Determine the [x, y] coordinate at the center of the cell enclosing the given text.  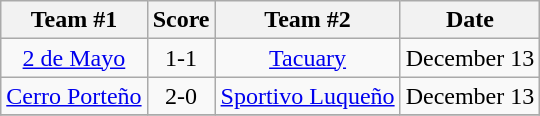
Date [470, 20]
1-1 [181, 58]
Team #2 [308, 20]
Tacuary [308, 58]
Score [181, 20]
2 de Mayo [74, 58]
Cerro Porteño [74, 96]
Sportivo Luqueño [308, 96]
Team #1 [74, 20]
2-0 [181, 96]
